Return the [X, Y] coordinate for the center point of the cell that contains the specified text.  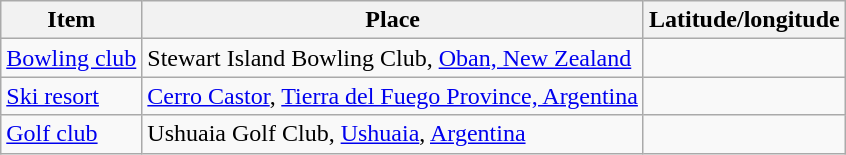
Stewart Island Bowling Club, Oban, New Zealand [393, 58]
Cerro Castor, Tierra del Fuego Province, Argentina [393, 96]
Latitude/longitude [744, 20]
Item [72, 20]
Bowling club [72, 58]
Place [393, 20]
Ushuaia Golf Club, Ushuaia, Argentina [393, 134]
Ski resort [72, 96]
Golf club [72, 134]
